Return [X, Y] of the center of cell containing provided text 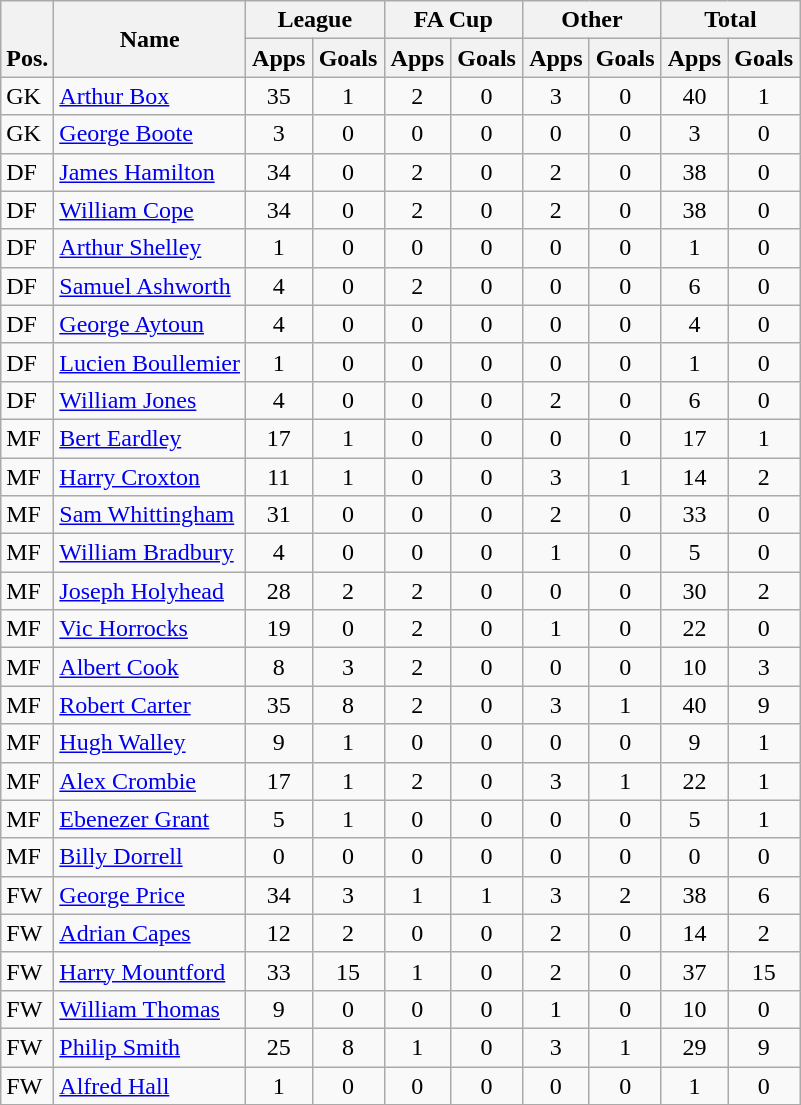
League [314, 20]
William Cope [150, 210]
Arthur Shelley [150, 248]
Adrian Capes [150, 933]
Vic Horrocks [150, 629]
Total [730, 20]
Bert Eardley [150, 438]
Hugh Walley [150, 743]
Alfred Hall [150, 1085]
Alex Crombie [150, 781]
FA Cup [454, 20]
37 [694, 971]
30 [694, 591]
Name [150, 39]
11 [278, 477]
George Aytoun [150, 324]
Ebenezer Grant [150, 819]
William Bradbury [150, 553]
31 [278, 515]
George Price [150, 895]
Philip Smith [150, 1047]
Sam Whittingham [150, 515]
19 [278, 629]
James Hamilton [150, 172]
William Jones [150, 400]
Other [592, 20]
Robert Carter [150, 705]
29 [694, 1047]
Arthur Box [150, 96]
Samuel Ashworth [150, 286]
William Thomas [150, 1009]
28 [278, 591]
Billy Dorrell [150, 857]
Harry Croxton [150, 477]
Pos. [28, 39]
25 [278, 1047]
12 [278, 933]
Albert Cook [150, 667]
Joseph Holyhead [150, 591]
George Boote [150, 134]
Lucien Boullemier [150, 362]
Harry Mountford [150, 971]
